Scan for the cell matching the given text and deliver its (x, y) coordinate at center. 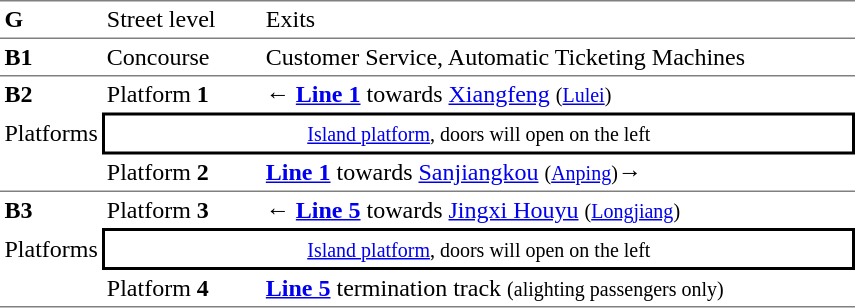
Street level (182, 19)
Platform 3 (182, 210)
Concourse (182, 58)
Line 1 towards Sanjiangkou (Anping)→ (558, 173)
B2 (51, 94)
← Line 1 towards Xiangfeng (Lulei) (558, 94)
Platform 1 (182, 94)
Platform 2 (182, 173)
B1 (51, 58)
← Line 5 towards Jingxi Houyu (Longjiang) (558, 210)
Customer Service, Automatic Ticketing Machines (558, 58)
G (51, 19)
Exits (558, 19)
B3 (51, 210)
Line 5 termination track (alighting passengers only) (558, 289)
Platform 4 (182, 289)
